Output the (x, y) coordinate of the center of the cell containing the given text.  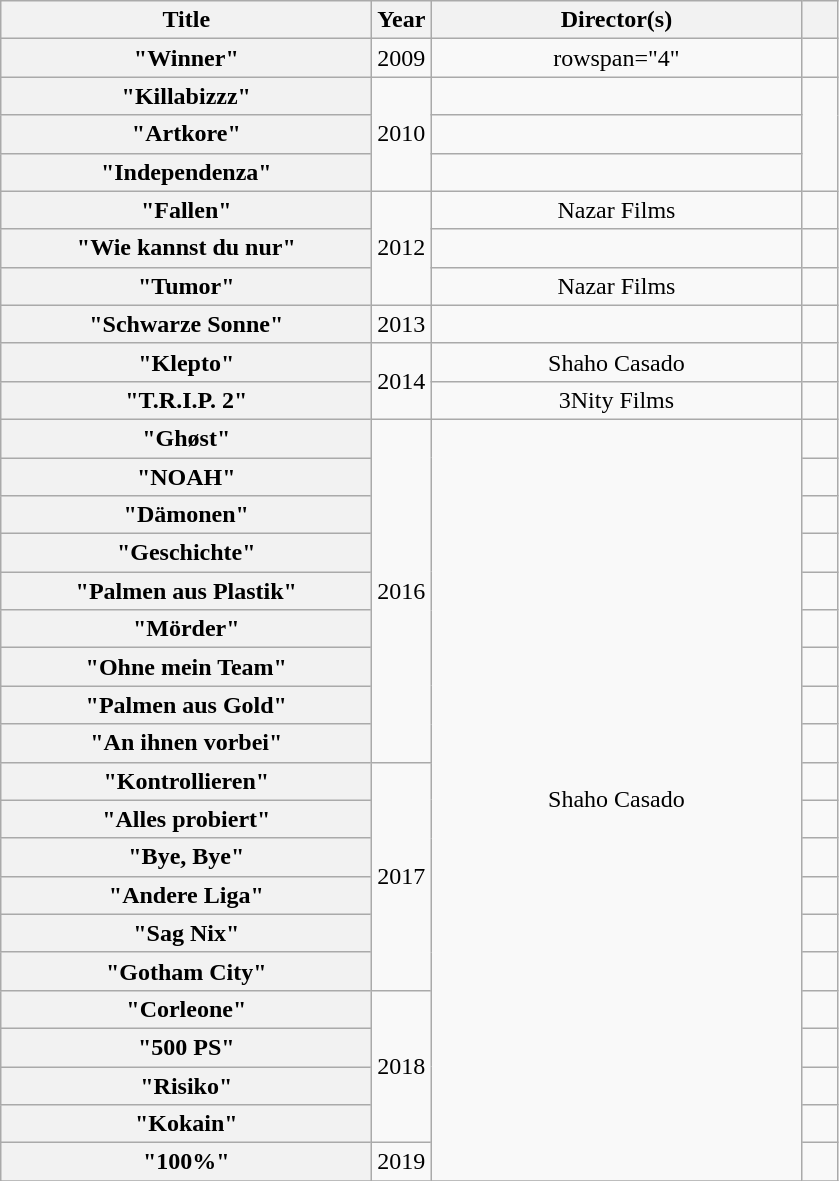
"NOAH" (186, 477)
"T.R.I.P. 2" (186, 400)
Director(s) (616, 20)
2013 (402, 324)
"Kontrollieren" (186, 781)
2009 (402, 58)
"An ihnen vorbei" (186, 743)
2012 (402, 248)
"Geschichte" (186, 553)
"Winner" (186, 58)
"Gotham City" (186, 971)
2014 (402, 381)
"Risiko" (186, 1085)
"Ohne mein Team" (186, 667)
"100%" (186, 1162)
"Andere Liga" (186, 895)
"Kokain" (186, 1124)
"Tumor" (186, 286)
"Dämonen" (186, 515)
"Schwarze Sonne" (186, 324)
"Palmen aus Gold" (186, 705)
Year (402, 20)
"500 PS" (186, 1047)
"Independenza" (186, 172)
Title (186, 20)
"Alles probiert" (186, 819)
"Klepto" (186, 362)
"Corleone" (186, 1009)
2016 (402, 590)
"Mörder" (186, 629)
3Nity Films (616, 400)
2018 (402, 1066)
"Artkore" (186, 134)
"Fallen" (186, 210)
2017 (402, 876)
rowspan="4" (616, 58)
"Palmen aus Plastik" (186, 591)
"Ghøst" (186, 438)
"Sag Nix" (186, 933)
"Bye, Bye" (186, 857)
2010 (402, 134)
"Wie kannst du nur" (186, 248)
"Killabizzz" (186, 96)
2019 (402, 1162)
